Pinpoint the cell where the given text exists, returning its (X, Y) midpoint coordinate. 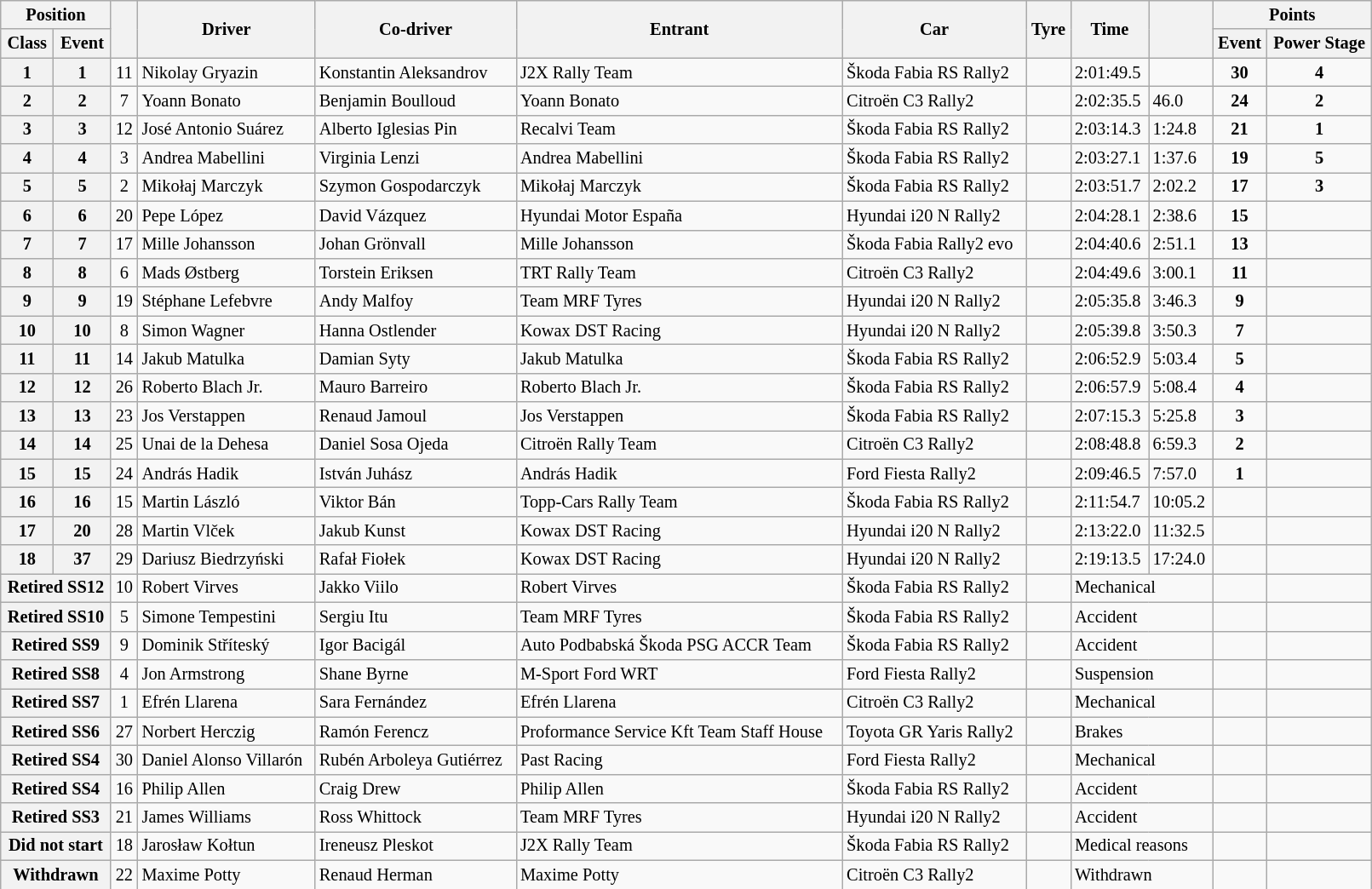
Retired SS9 (56, 645)
25 (124, 444)
Alberto Iglesias Pin (416, 129)
3:50.3 (1180, 330)
5:25.8 (1180, 416)
2:02:35.5 (1110, 100)
2:51.1 (1180, 244)
Renaud Jamoul (416, 416)
Viktor Bán (416, 502)
Torstein Eriksen (416, 272)
Daniel Alonso Villarón (227, 760)
Simon Wagner (227, 330)
Points (1293, 14)
José Antonio Suárez (227, 129)
Martin Vlček (227, 531)
2:04:40.6 (1110, 244)
Jakub Kunst (416, 531)
Virginia Lenzi (416, 158)
2:03:14.3 (1110, 129)
TRT Rally Team (680, 272)
Dominik Stříteský (227, 645)
11:32.5 (1180, 531)
7:57.0 (1180, 473)
2:13:22.0 (1110, 531)
3:00.1 (1180, 272)
Hyundai Motor España (680, 215)
26 (124, 387)
Ramón Ferencz (416, 731)
Entrant (680, 29)
Damian Syty (416, 358)
Pepe López (227, 215)
Rubén Arboleya Gutiérrez (416, 760)
Toyota GR Yaris Rally2 (934, 731)
37 (82, 559)
M-Sport Ford WRT (680, 674)
2:06:52.9 (1110, 358)
2:04:49.6 (1110, 272)
Stéphane Lefebvre (227, 301)
17:24.0 (1180, 559)
Konstantin Aleksandrov (416, 72)
2:05:35.8 (1110, 301)
Did not start (56, 846)
2:01:49.5 (1110, 72)
5:08.4 (1180, 387)
Mauro Barreiro (416, 387)
Hanna Ostlender (416, 330)
2:06:57.9 (1110, 387)
Auto Podbabská Škoda PSG ACCR Team (680, 645)
46.0 (1180, 100)
Unai de la Dehesa (227, 444)
Benjamin Boulloud (416, 100)
29 (124, 559)
Suspension (1141, 674)
Retired SS6 (56, 731)
István Juhász (416, 473)
Class (27, 43)
Martin László (227, 502)
Ireneusz Pleskot (416, 846)
2:03:27.1 (1110, 158)
Nikolay Gryazin (227, 72)
Recalvi Team (680, 129)
Ross Whittock (416, 817)
28 (124, 531)
2:08:48.8 (1110, 444)
Craig Drew (416, 789)
Daniel Sosa Ojeda (416, 444)
Car (934, 29)
Dariusz Biedrzyński (227, 559)
Citroën Rally Team (680, 444)
6:59.3 (1180, 444)
Simone Tempestini (227, 617)
James Williams (227, 817)
David Vázquez (416, 215)
2:02.2 (1180, 186)
2:19:13.5 (1110, 559)
Jon Armstrong (227, 674)
Norbert Herczig (227, 731)
27 (124, 731)
Driver (227, 29)
1:37.6 (1180, 158)
1:24.8 (1180, 129)
10:05.2 (1180, 502)
Shane Byrne (416, 674)
Tyre (1048, 29)
2:03:51.7 (1110, 186)
Retired SS7 (56, 703)
2:38.6 (1180, 215)
Retired SS12 (56, 588)
Sara Fernández (416, 703)
Topp-Cars Rally Team (680, 502)
Jarosław Kołtun (227, 846)
3:46.3 (1180, 301)
2:05:39.8 (1110, 330)
5:03.4 (1180, 358)
Time (1110, 29)
Position (56, 14)
23 (124, 416)
Sergiu Itu (416, 617)
Andy Malfoy (416, 301)
Medical reasons (1141, 846)
2:04:28.1 (1110, 215)
Renaud Herman (416, 875)
Power Stage (1318, 43)
Igor Bacigál (416, 645)
Retired SS10 (56, 617)
Past Racing (680, 760)
2:11:54.7 (1110, 502)
Jakko Viilo (416, 588)
Co-driver (416, 29)
Johan Grönvall (416, 244)
Proformance Service Kft Team Staff House (680, 731)
Rafał Fiołek (416, 559)
Retired SS3 (56, 817)
Mads Østberg (227, 272)
2:09:46.5 (1110, 473)
2:07:15.3 (1110, 416)
Szymon Gospodarczyk (416, 186)
22 (124, 875)
Brakes (1141, 731)
Škoda Fabia Rally2 evo (934, 244)
Retired SS8 (56, 674)
